Provide the [x, y] coordinate of the cell's center where the given text is located.  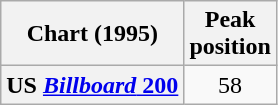
Peakposition [230, 34]
58 [230, 85]
US Billboard 200 [92, 85]
Chart (1995) [92, 34]
